Return the [X, Y] coordinate for the center point of the cell that contains the specified text.  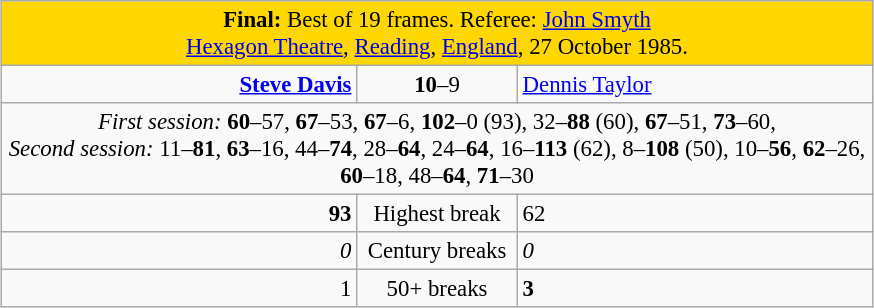
62 [695, 214]
Dennis Taylor [695, 85]
50+ breaks [438, 289]
Highest break [438, 214]
10–9 [438, 85]
93 [179, 214]
3 [695, 289]
Final: Best of 19 frames. Referee: John SmythHexagon Theatre, Reading, England, 27 October 1985. [437, 34]
1 [179, 289]
Steve Davis [179, 85]
Century breaks [438, 251]
